Output the [X, Y] coordinate of the center of the cell containing the given text.  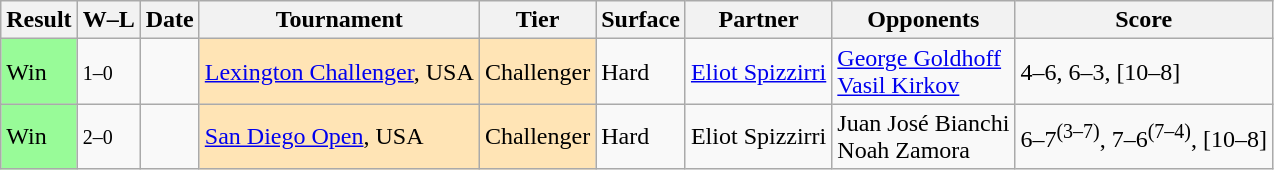
Juan José Bianchi Noah Zamora [924, 136]
Surface [641, 20]
Tournament [339, 20]
George Goldhoff Vasil Kirkov [924, 72]
6–7(3–7), 7–6(7–4), [10–8] [1144, 136]
4–6, 6–3, [10–8] [1144, 72]
Date [170, 20]
Tier [537, 20]
Result [39, 20]
San Diego Open, USA [339, 136]
W–L [108, 20]
1–0 [108, 72]
Opponents [924, 20]
2–0 [108, 136]
Partner [758, 20]
Lexington Challenger, USA [339, 72]
Score [1144, 20]
